Return [X, Y] of the center of cell containing provided text 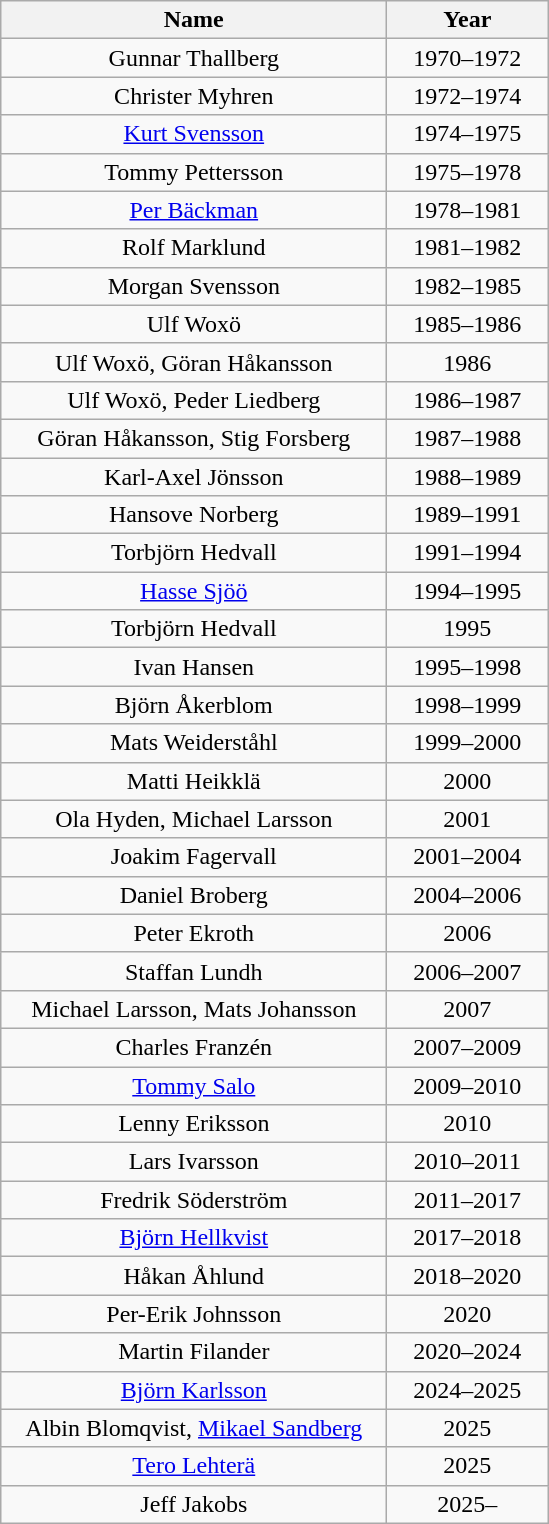
1995–1998 [468, 667]
Karl-Axel Jönsson [194, 477]
2006–2007 [468, 971]
Hasse Sjöö [194, 591]
Per-Erik Johnsson [194, 1314]
Christer Myhren [194, 96]
Ulf Woxö, Peder Liedberg [194, 400]
Björn Hellkvist [194, 1238]
1975–1978 [468, 172]
Tero Lehterä [194, 1466]
1985–1986 [468, 324]
Peter Ekroth [194, 933]
2024–2025 [468, 1390]
1981–1982 [468, 248]
Hansove Norberg [194, 515]
Ulf Woxö [194, 324]
2025– [468, 1504]
Kurt Svensson [194, 134]
2011–2017 [468, 1200]
2010–2011 [468, 1162]
Lars Ivarsson [194, 1162]
1987–1988 [468, 438]
Albin Blomqvist, Mikael Sandberg [194, 1428]
1991–1994 [468, 553]
2018–2020 [468, 1276]
Ulf Woxö, Göran Håkansson [194, 362]
Tommy Pettersson [194, 172]
Ola Hyden, Michael Larsson [194, 819]
Ivan Hansen [194, 667]
1988–1989 [468, 477]
Rolf Marklund [194, 248]
1974–1975 [468, 134]
1986–1987 [468, 400]
1970–1972 [468, 58]
Fredrik Söderström [194, 1200]
Michael Larsson, Mats Johansson [194, 1009]
2007–2009 [468, 1047]
1986 [468, 362]
2000 [468, 781]
1999–2000 [468, 743]
Gunnar Thallberg [194, 58]
Björn Åkerblom [194, 705]
Name [194, 20]
Staffan Lundh [194, 971]
Mats Weiderståhl [194, 743]
2009–2010 [468, 1085]
2017–2018 [468, 1238]
2004–2006 [468, 895]
Charles Franzén [194, 1047]
1972–1974 [468, 96]
Lenny Eriksson [194, 1124]
Björn Karlsson [194, 1390]
Tommy Salo [194, 1085]
2001 [468, 819]
Year [468, 20]
1978–1981 [468, 210]
Per Bäckman [194, 210]
2007 [468, 1009]
2010 [468, 1124]
Morgan Svensson [194, 286]
Jeff Jakobs [194, 1504]
Martin Filander [194, 1352]
1998–1999 [468, 705]
1982–1985 [468, 286]
1995 [468, 629]
Göran Håkansson, Stig Forsberg [194, 438]
1989–1991 [468, 515]
Håkan Åhlund [194, 1276]
2020 [468, 1314]
Matti Heikklä [194, 781]
1994–1995 [468, 591]
Daniel Broberg [194, 895]
2020–2024 [468, 1352]
2001–2004 [468, 857]
Joakim Fagervall [194, 857]
2006 [468, 933]
